Return the (X, Y) coordinate for the center point of the cell that contains the specified text.  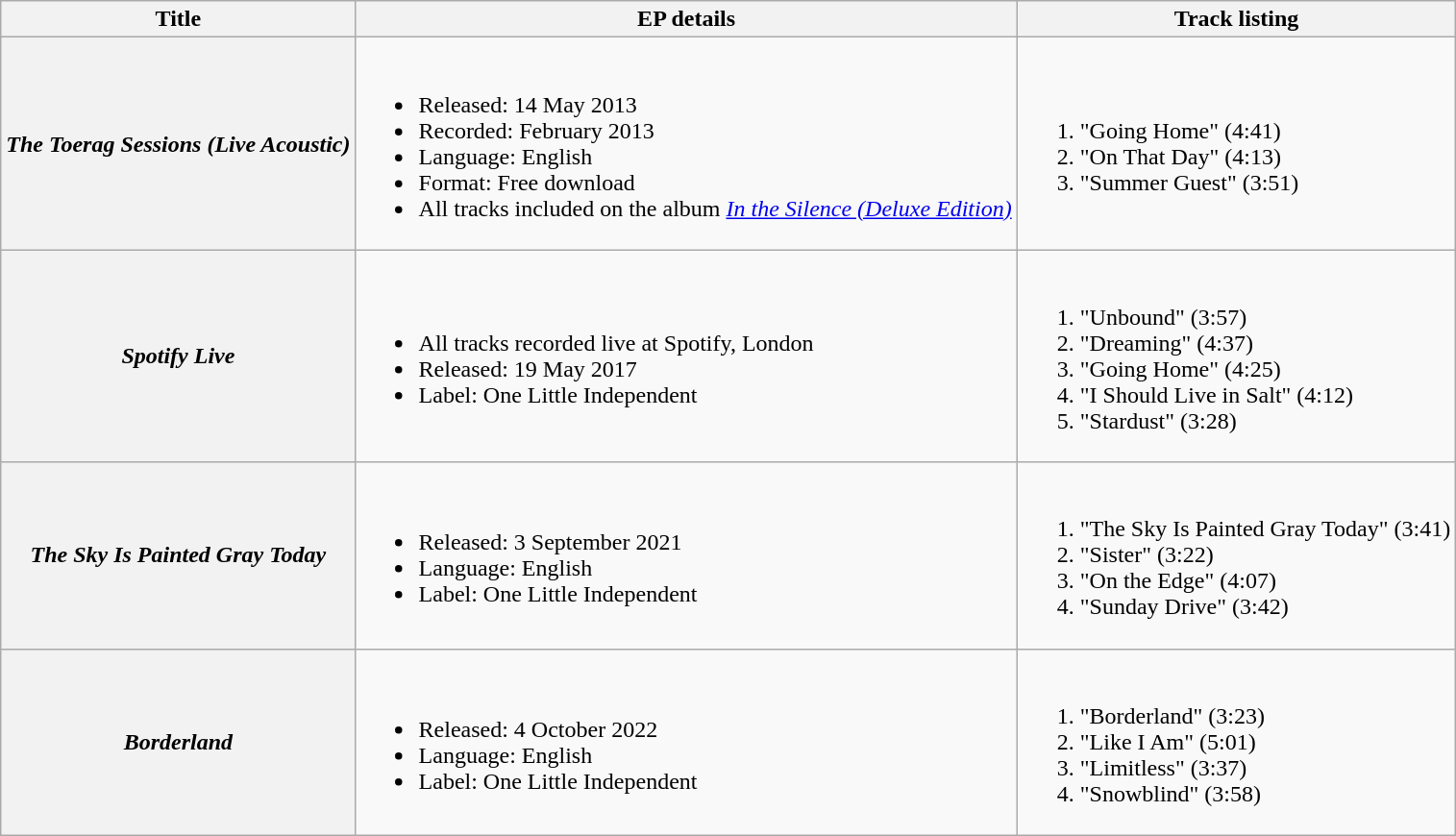
The Toerag Sessions (Live Acoustic) (179, 144)
EP details (686, 19)
Released: 14 May 2013Recorded: February 2013Language: EnglishFormat: Free downloadAll tracks included on the album In the Silence (Deluxe Edition) (686, 144)
"Unbound" (3:57)"Dreaming" (4:37)"Going Home" (4:25)"I Should Live in Salt" (4:12)"Stardust" (3:28) (1236, 356)
Released: 4 October 2022Language: EnglishLabel: One Little Independent (686, 742)
Spotify Live (179, 356)
Title (179, 19)
Track listing (1236, 19)
Borderland (179, 742)
"Borderland" (3:23)"Like I Am" (5:01)"Limitless" (3:37)"Snowblind" (3:58) (1236, 742)
All tracks recorded live at Spotify, LondonReleased: 19 May 2017Label: One Little Independent (686, 356)
"Going Home" (4:41)"On That Day" (4:13)"Summer Guest" (3:51) (1236, 144)
"The Sky Is Painted Gray Today" (3:41)"Sister" (3:22)"On the Edge" (4:07)"Sunday Drive" (3:42) (1236, 555)
Released: 3 September 2021Language: EnglishLabel: One Little Independent (686, 555)
The Sky Is Painted Gray Today (179, 555)
